Search for the cell housing the specified text and yield its (x, y) center coordinate. 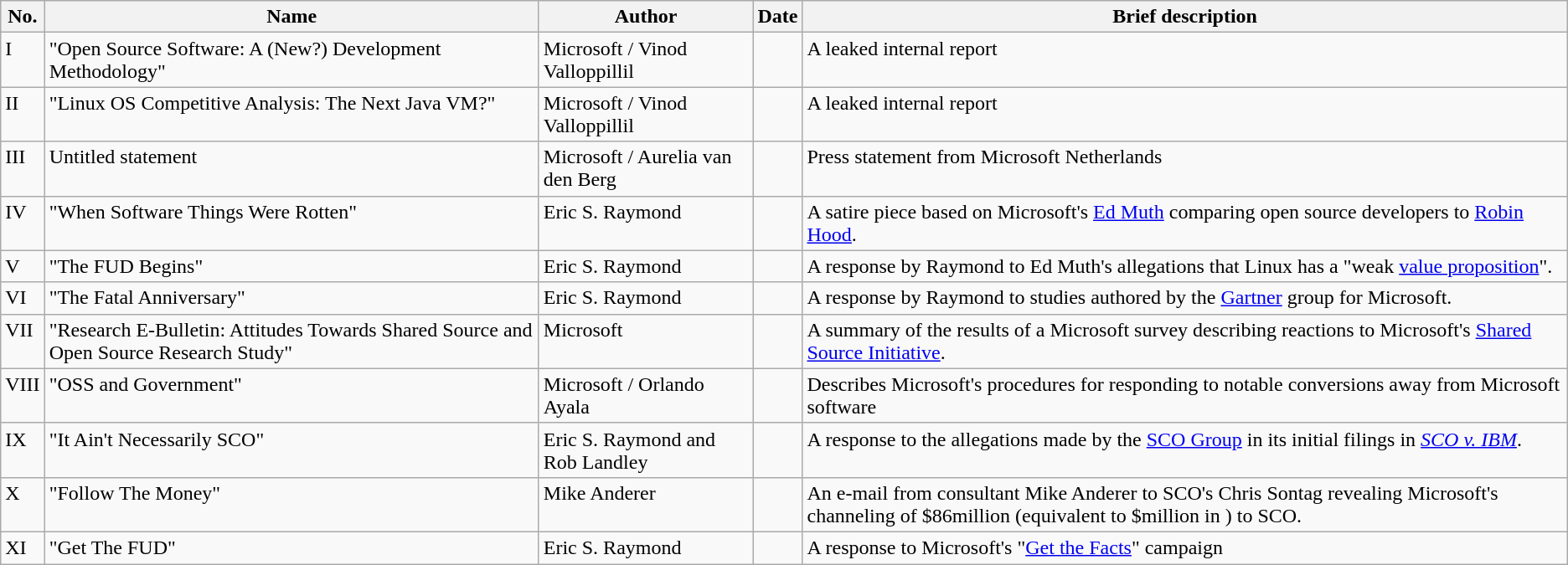
"The Fatal Anniversary" (291, 298)
I (23, 60)
A summary of the results of a Microsoft survey describing reactions to Microsoft's Shared Source Initiative. (1184, 342)
Microsoft / Orlando Ayala (646, 395)
"The FUD Begins" (291, 266)
"Research E-Bulletin: Attitudes Towards Shared Source and Open Source Research Study" (291, 342)
Date (777, 17)
III (23, 169)
Eric S. Raymond and Rob Landley (646, 450)
"Linux OS Competitive Analysis: The Next Java VM?" (291, 114)
A response to the allegations made by the SCO Group in its initial filings in SCO v. IBM. (1184, 450)
No. (23, 17)
VI (23, 298)
"OSS and Government" (291, 395)
Name (291, 17)
"Follow The Money" (291, 504)
A response to Microsoft's "Get the Facts" campaign (1184, 547)
A response by Raymond to Ed Muth's allegations that Linux has a "weak value proposition". (1184, 266)
XI (23, 547)
"When Software Things Were Rotten" (291, 223)
IX (23, 450)
Press statement from Microsoft Netherlands (1184, 169)
An e-mail from consultant Mike Anderer to SCO's Chris Sontag revealing Microsoft's channeling of $86million (equivalent to $million in ) to SCO. (1184, 504)
IV (23, 223)
A response by Raymond to studies authored by the Gartner group for Microsoft. (1184, 298)
Describes Microsoft's procedures for responding to notable conversions away from Microsoft software (1184, 395)
"It Ain't Necessarily SCO" (291, 450)
X (23, 504)
Brief description (1184, 17)
Author (646, 17)
Microsoft / Aurelia van den Berg (646, 169)
Mike Anderer (646, 504)
V (23, 266)
VIII (23, 395)
II (23, 114)
A satire piece based on Microsoft's Ed Muth comparing open source developers to Robin Hood. (1184, 223)
Microsoft (646, 342)
Untitled statement (291, 169)
"Get The FUD" (291, 547)
VII (23, 342)
"Open Source Software: A (New?) Development Methodology" (291, 60)
